From the cell containing the given text, extract its center point as [x, y] coordinate. 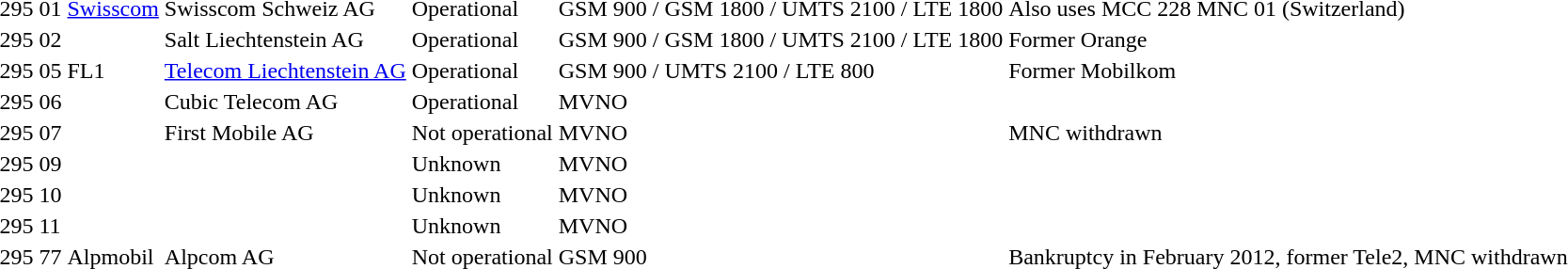
07 [51, 133]
09 [51, 164]
Telecom Liechtenstein AG [285, 71]
06 [51, 102]
02 [51, 40]
Salt Liechtenstein AG [285, 40]
GSM 900 / GSM 1800 / UMTS 2100 / LTE 1800 [781, 40]
05 [51, 71]
First Mobile AG [285, 133]
FL1 [113, 71]
GSM 900 / UMTS 2100 / LTE 800 [781, 71]
11 [51, 226]
10 [51, 195]
Not operational [482, 133]
Cubic Telecom AG [285, 102]
